Determine the [x, y] coordinate at the center of the cell enclosing the given text.  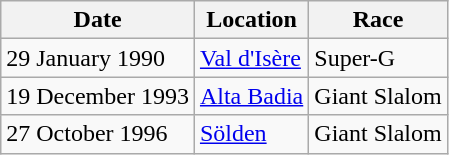
Location [251, 20]
Sölden [251, 134]
Val d'Isère [251, 58]
Race [378, 20]
Alta Badia [251, 96]
Date [98, 20]
19 December 1993 [98, 96]
27 October 1996 [98, 134]
Super-G [378, 58]
29 January 1990 [98, 58]
